Identify which cell holds the provided text, then report its [x, y] central coordinate. 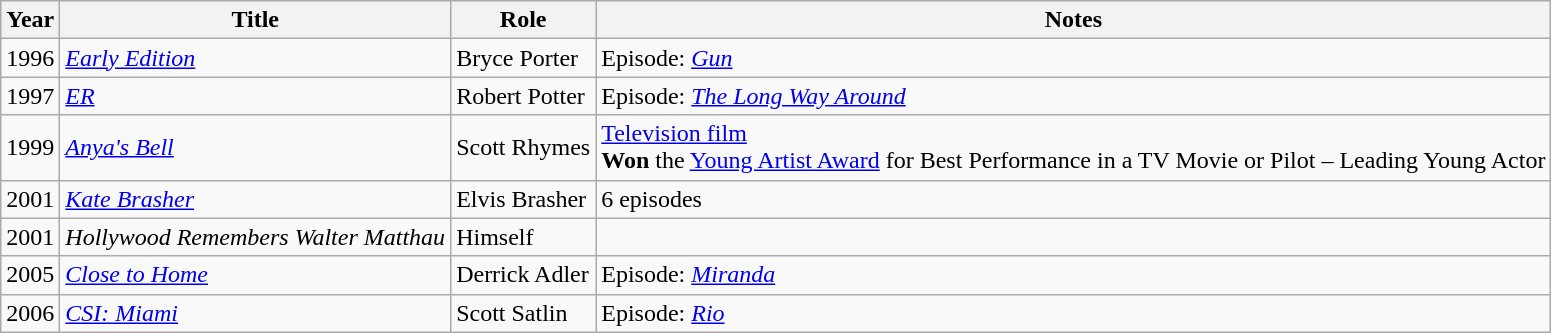
Episode: Rio [1074, 313]
ER [256, 96]
Role [524, 20]
Episode: The Long Way Around [1074, 96]
Elvis Brasher [524, 199]
6 episodes [1074, 199]
Title [256, 20]
Episode: Gun [1074, 58]
Derrick Adler [524, 275]
Kate Brasher [256, 199]
Scott Rhymes [524, 148]
2006 [30, 313]
Scott Satlin [524, 313]
Television filmWon the Young Artist Award for Best Performance in a TV Movie or Pilot – Leading Young Actor [1074, 148]
1997 [30, 96]
Bryce Porter [524, 58]
1996 [30, 58]
Close to Home [256, 275]
Robert Potter [524, 96]
Himself [524, 237]
Early Edition [256, 58]
1999 [30, 148]
Notes [1074, 20]
Year [30, 20]
2005 [30, 275]
Anya's Bell [256, 148]
CSI: Miami [256, 313]
Episode: Miranda [1074, 275]
Hollywood Remembers Walter Matthau [256, 237]
